Capture the cell that displays the provided text and extract its (x, y) central coordinate. 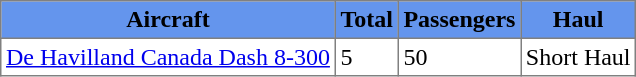
Short Haul (578, 57)
Aircraft (168, 20)
Haul (578, 20)
De Havilland Canada Dash 8-300 (168, 57)
50 (459, 57)
5 (366, 57)
Passengers (459, 20)
Total (366, 20)
